Scan for the cell matching the given text and deliver its (X, Y) coordinate at center. 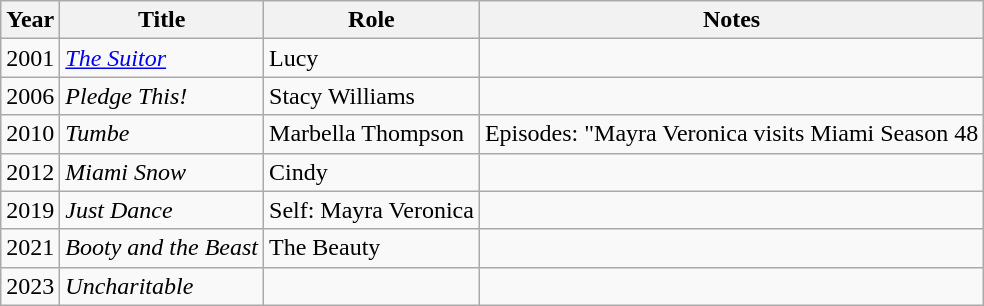
2012 (30, 172)
Year (30, 20)
Role (372, 20)
Booty and the Beast (162, 248)
Self: Mayra Veronica (372, 210)
Stacy Williams (372, 96)
Lucy (372, 58)
2006 (30, 96)
Title (162, 20)
Uncharitable (162, 286)
The Suitor (162, 58)
2001 (30, 58)
Cindy (372, 172)
2010 (30, 134)
Episodes: "Mayra Veronica visits Miami Season 48 (731, 134)
2021 (30, 248)
The Beauty (372, 248)
Notes (731, 20)
2019 (30, 210)
Pledge This! (162, 96)
Marbella Thompson (372, 134)
Miami Snow (162, 172)
Tumbe (162, 134)
Just Dance (162, 210)
2023 (30, 286)
